Determine the [X, Y] coordinate at the center of the cell enclosing the given text.  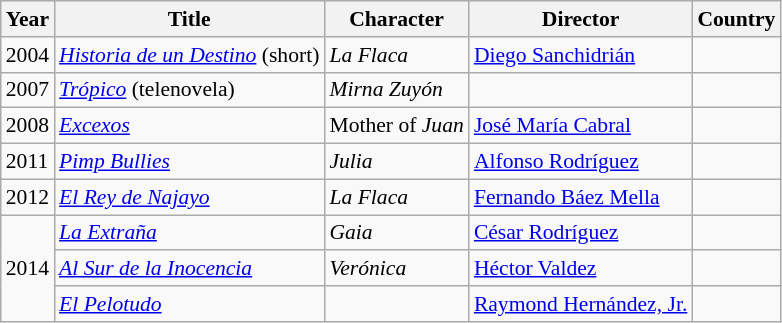
2011 [28, 162]
2008 [28, 126]
2012 [28, 197]
2014 [28, 268]
2004 [28, 55]
Mirna Zuyón [396, 90]
El Pelotudo [189, 304]
Excexos [189, 126]
José María Cabral [581, 126]
Country [736, 19]
El Rey de Najayo [189, 197]
2007 [28, 90]
Year [28, 19]
Julia [396, 162]
Alfonso Rodríguez [581, 162]
Director [581, 19]
Mother of Juan [396, 126]
Historia de un Destino (short) [189, 55]
Character [396, 19]
Verónica [396, 269]
Trópico (telenovela) [189, 90]
Fernando Báez Mella [581, 197]
César Rodríguez [581, 233]
Gaia [396, 233]
Héctor Valdez [581, 269]
Al Sur de la Inocencia [189, 269]
La Extraña [189, 233]
Diego Sanchidrián [581, 55]
Raymond Hernández, Jr. [581, 304]
Title [189, 19]
Pimp Bullies [189, 162]
